Determine the [X, Y] coordinate at the center of the cell enclosing the given text.  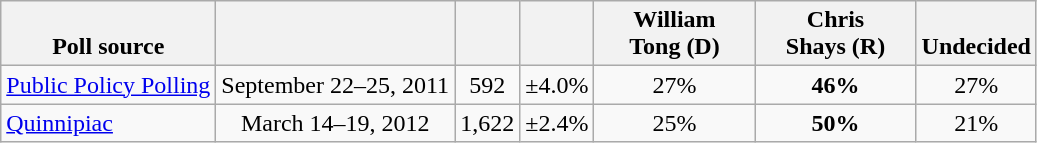
Public Policy Polling [108, 85]
21% [976, 123]
25% [674, 123]
Poll source [108, 34]
ChrisShays (R) [836, 34]
September 22–25, 2011 [336, 85]
Undecided [976, 34]
±4.0% [557, 85]
March 14–19, 2012 [336, 123]
±2.4% [557, 123]
592 [488, 85]
50% [836, 123]
Quinnipiac [108, 123]
46% [836, 85]
WilliamTong (D) [674, 34]
1,622 [488, 123]
